Capture the cell that displays the provided text and extract its (X, Y) central coordinate. 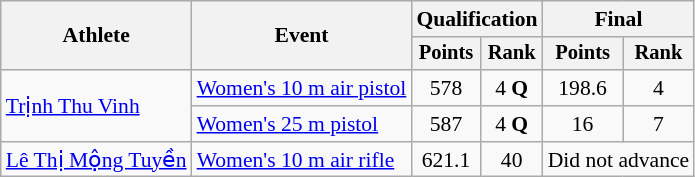
Qualification (476, 19)
198.6 (583, 88)
587 (446, 124)
Final (619, 19)
Athlete (96, 36)
Women's 10 m air pistol (302, 88)
Women's 25 m pistol (302, 124)
16 (583, 124)
4 (659, 88)
7 (659, 124)
Event (302, 36)
578 (446, 88)
Trịnh Thu Vinh (96, 106)
